Pinpoint the cell where the given text exists, returning its [X, Y] midpoint coordinate. 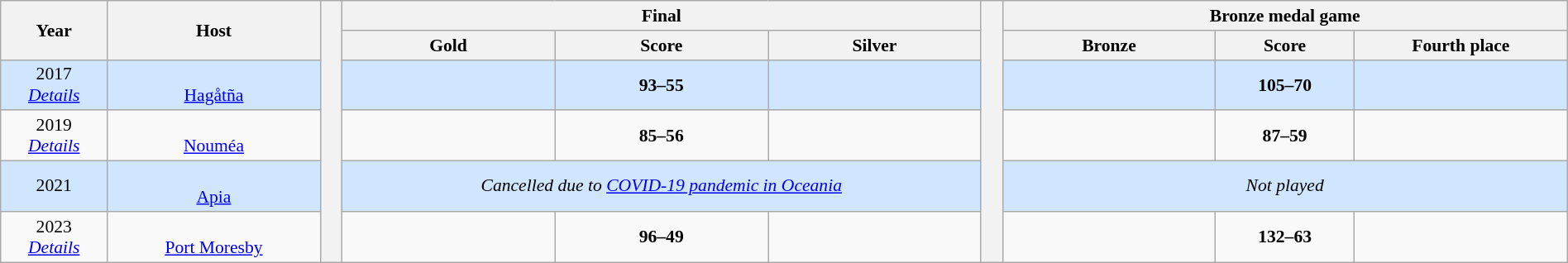
Year [55, 30]
Nouméa [214, 136]
Gold [448, 45]
Silver [875, 45]
105–70 [1285, 84]
2019Details [55, 136]
Apia [214, 187]
2017Details [55, 84]
87–59 [1285, 136]
Bronze medal game [1285, 16]
96–49 [662, 237]
Port Moresby [214, 237]
Fourth place [1460, 45]
Cancelled due to COVID-19 pandemic in Oceania [662, 187]
132–63 [1285, 237]
Hagåtña [214, 84]
93–55 [662, 84]
Not played [1285, 187]
Bronze [1109, 45]
85–56 [662, 136]
2023Details [55, 237]
2021 [55, 187]
Final [662, 16]
Host [214, 30]
